From the cell containing the given text, extract its center point as (X, Y) coordinate. 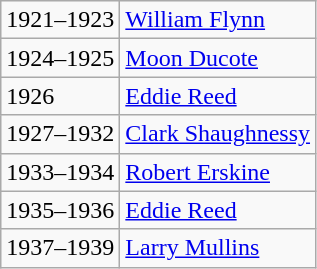
Moon Ducote (218, 58)
1933–1934 (60, 172)
1926 (60, 96)
1921–1923 (60, 20)
1924–1925 (60, 58)
1927–1932 (60, 134)
1935–1936 (60, 210)
Clark Shaughnessy (218, 134)
Robert Erskine (218, 172)
1937–1939 (60, 248)
William Flynn (218, 20)
Larry Mullins (218, 248)
